Return (x, y) of the center of cell containing provided text 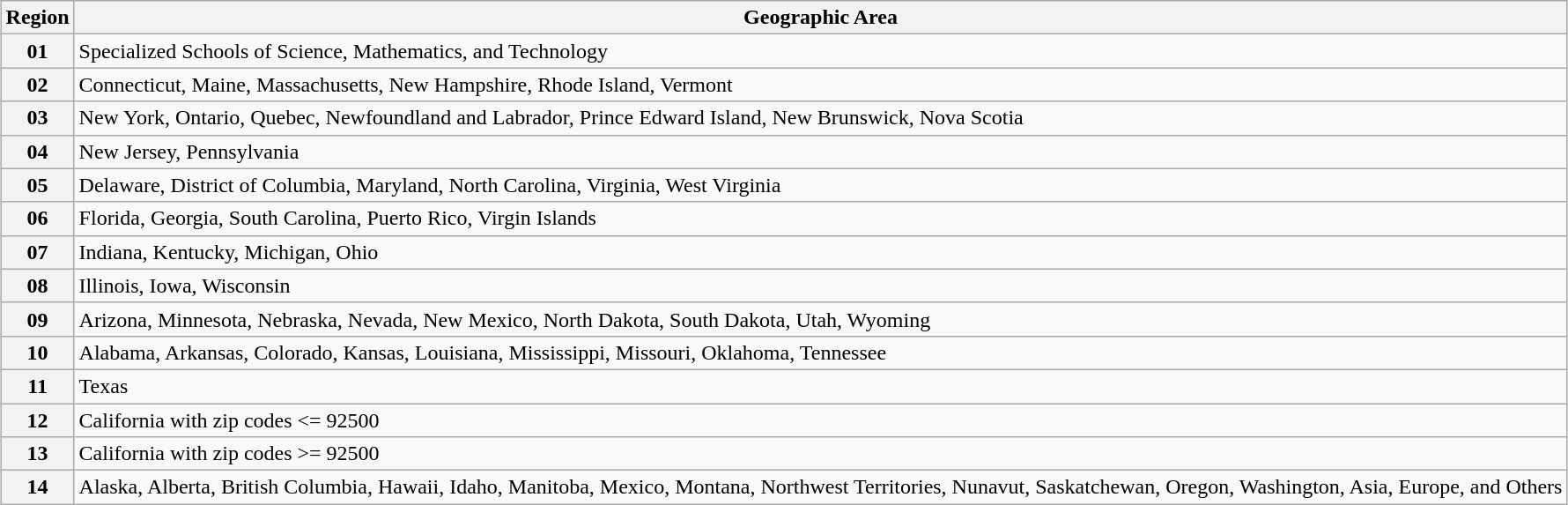
Arizona, Minnesota, Nebraska, Nevada, New Mexico, North Dakota, South Dakota, Utah, Wyoming (821, 319)
Texas (821, 386)
Specialized Schools of Science, Mathematics, and Technology (821, 51)
New York, Ontario, Quebec, Newfoundland and Labrador, Prince Edward Island, New Brunswick, Nova Scotia (821, 118)
Illinois, Iowa, Wisconsin (821, 286)
02 (37, 85)
Alabama, Arkansas, Colorado, Kansas, Louisiana, Mississippi, Missouri, Oklahoma, Tennessee (821, 353)
06 (37, 219)
California with zip codes <= 92500 (821, 420)
04 (37, 152)
01 (37, 51)
13 (37, 454)
Region (37, 18)
07 (37, 252)
11 (37, 386)
08 (37, 286)
14 (37, 487)
09 (37, 319)
Connecticut, Maine, Massachusetts, New Hampshire, Rhode Island, Vermont (821, 85)
05 (37, 185)
Delaware, District of Columbia, Maryland, North Carolina, Virginia, West Virginia (821, 185)
Florida, Georgia, South Carolina, Puerto Rico, Virgin Islands (821, 219)
10 (37, 353)
12 (37, 420)
03 (37, 118)
Geographic Area (821, 18)
California with zip codes >= 92500 (821, 454)
New Jersey, Pennsylvania (821, 152)
Indiana, Kentucky, Michigan, Ohio (821, 252)
